Scan for the cell matching the given text and deliver its [X, Y] coordinate at center. 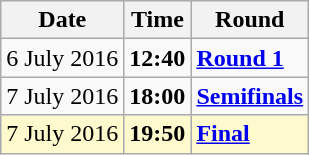
Time [158, 20]
19:50 [158, 134]
Semifinals [250, 96]
Date [62, 20]
18:00 [158, 96]
Round [250, 20]
6 July 2016 [62, 58]
12:40 [158, 58]
Round 1 [250, 58]
Final [250, 134]
